From the cell containing the given text, extract its center point as (x, y) coordinate. 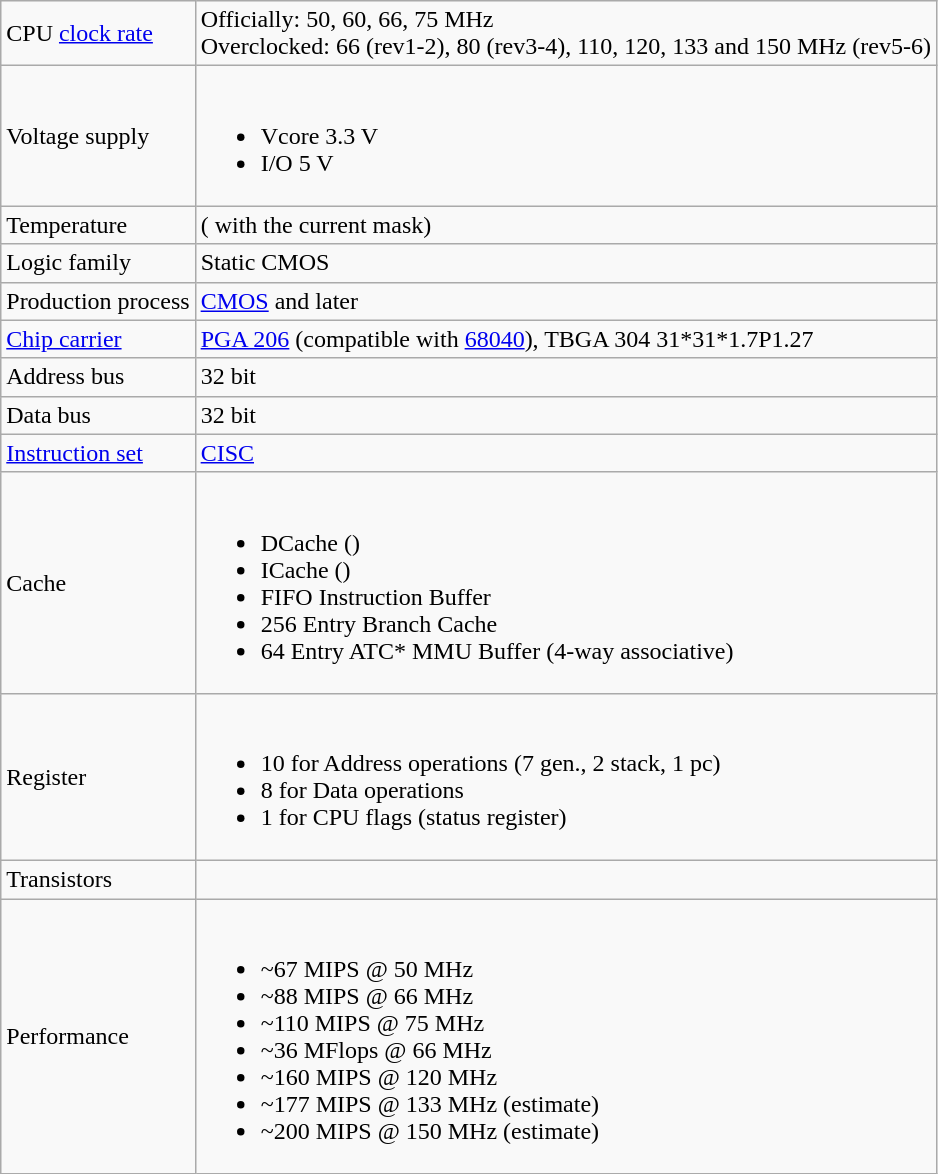
Production process (98, 301)
DCache () ICache () FIFO Instruction Buffer256 Entry Branch Cache64 Entry ATC* MMU Buffer (4-way associative) (566, 582)
CPU clock rate (98, 34)
Cache (98, 582)
Transistors (98, 879)
10 for Address operations (7 gen., 2 stack, 1 pc)8 for Data operations1 for CPU flags (status register) (566, 776)
Address bus (98, 377)
Voltage supply (98, 136)
Officially: 50, 60, 66, 75 MHzOverclocked: 66 (rev1-2), 80 (rev3-4), 110, 120, 133 and 150 MHz (rev5-6) (566, 34)
Vcore 3.3 VI/O 5 V (566, 136)
( with the current mask) (566, 225)
Performance (98, 1036)
Chip carrier (98, 339)
Temperature (98, 225)
Instruction set (98, 453)
Data bus (98, 415)
PGA 206 (compatible with 68040), TBGA 304 31*31*1.7P1.27 (566, 339)
Logic family (98, 263)
Static CMOS (566, 263)
CISC (566, 453)
CMOS and later (566, 301)
Register (98, 776)
